Detect which cell encompasses the target text, then output its [X, Y] center coordinate. 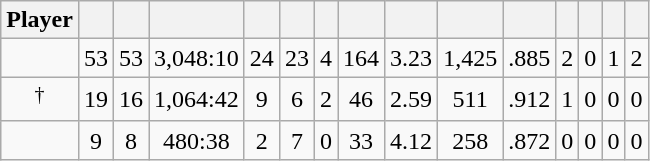
258 [470, 140]
4.12 [412, 140]
16 [132, 100]
46 [362, 100]
3.23 [412, 58]
6 [296, 100]
8 [132, 140]
19 [96, 100]
511 [470, 100]
1,425 [470, 58]
480:38 [197, 140]
24 [262, 58]
.912 [530, 100]
7 [296, 140]
33 [362, 140]
2.59 [412, 100]
† [40, 100]
Player [40, 20]
.885 [530, 58]
.872 [530, 140]
23 [296, 58]
1,064:42 [197, 100]
4 [326, 58]
3,048:10 [197, 58]
164 [362, 58]
